Output the (X, Y) coordinate of the center of the cell containing the given text.  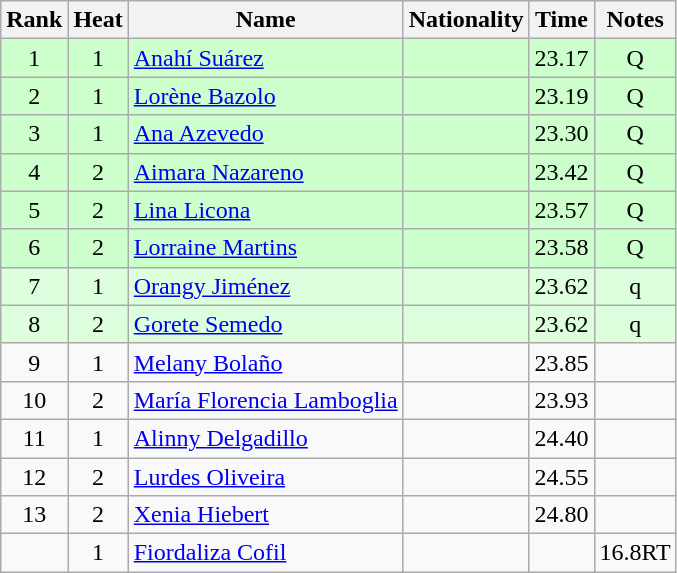
6 (34, 248)
Melany Bolaño (266, 362)
23.42 (562, 172)
13 (34, 515)
Xenia Hiebert (266, 515)
23.85 (562, 362)
Orangy Jiménez (266, 286)
Anahí Suárez (266, 58)
Lorraine Martins (266, 248)
Fiordaliza Cofil (266, 553)
23.58 (562, 248)
16.8RT (635, 553)
23.19 (562, 96)
23.93 (562, 400)
Alinny Delgadillo (266, 438)
Aimara Nazareno (266, 172)
Lurdes Oliveira (266, 477)
4 (34, 172)
8 (34, 324)
Notes (635, 20)
Time (562, 20)
Rank (34, 20)
Lorène Bazolo (266, 96)
María Florencia Lamboglia (266, 400)
Lina Licona (266, 210)
Ana Azevedo (266, 134)
Heat (98, 20)
7 (34, 286)
3 (34, 134)
24.55 (562, 477)
12 (34, 477)
23.57 (562, 210)
23.17 (562, 58)
11 (34, 438)
9 (34, 362)
Name (266, 20)
Gorete Semedo (266, 324)
5 (34, 210)
24.80 (562, 515)
23.30 (562, 134)
24.40 (562, 438)
Nationality (466, 20)
10 (34, 400)
